Locate the cell with the specified text and output its (x, y) center coordinate. 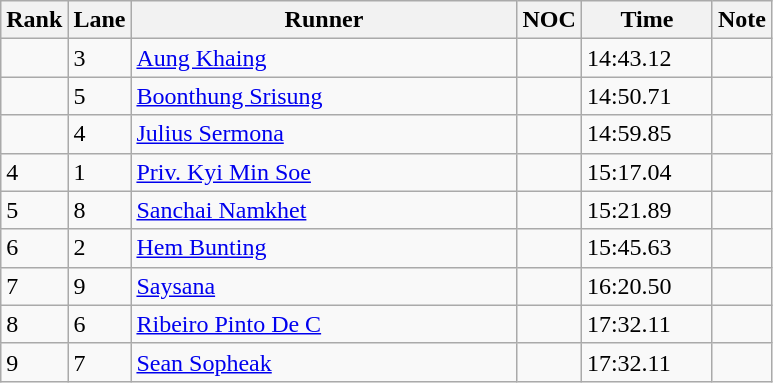
15:21.89 (646, 210)
14:59.85 (646, 134)
Aung Khaing (324, 58)
15:17.04 (646, 172)
2 (100, 248)
NOC (549, 20)
Hem Bunting (324, 248)
Boonthung Srisung (324, 96)
Julius Sermona (324, 134)
Sean Sopheak (324, 362)
3 (100, 58)
Sanchai Namkhet (324, 210)
Note (742, 20)
16:20.50 (646, 286)
Time (646, 20)
Rank (34, 20)
Lane (100, 20)
Priv. Kyi Min Soe (324, 172)
Runner (324, 20)
14:50.71 (646, 96)
15:45.63 (646, 248)
Saysana (324, 286)
14:43.12 (646, 58)
1 (100, 172)
Ribeiro Pinto De C (324, 324)
